Find where the given text appears and provide that cell's center as [X, Y] coordinate. 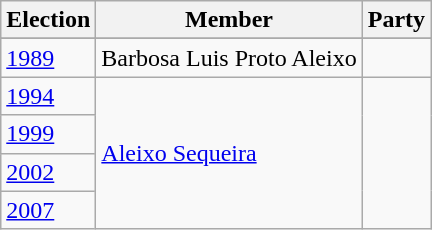
2002 [48, 172]
1989 [48, 58]
2007 [48, 210]
1994 [48, 96]
Barbosa Luis Proto Aleixo [229, 58]
Election [48, 20]
1999 [48, 134]
Member [229, 20]
Aleixo Sequeira [229, 153]
Party [396, 20]
